Extract the (x, y) coordinate from the center of the cell holding the provided text.  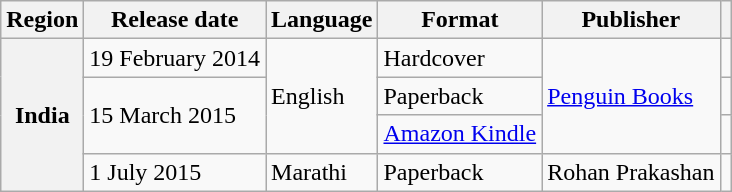
India (42, 115)
19 February 2014 (175, 58)
English (322, 96)
Region (42, 20)
Hardcover (460, 58)
Format (460, 20)
Release date (175, 20)
Amazon Kindle (460, 134)
1 July 2015 (175, 172)
Rohan Prakashan (631, 172)
Penguin Books (631, 96)
Language (322, 20)
Marathi (322, 172)
Publisher (631, 20)
15 March 2015 (175, 115)
